Pinpoint the cell where the given text exists, returning its [X, Y] midpoint coordinate. 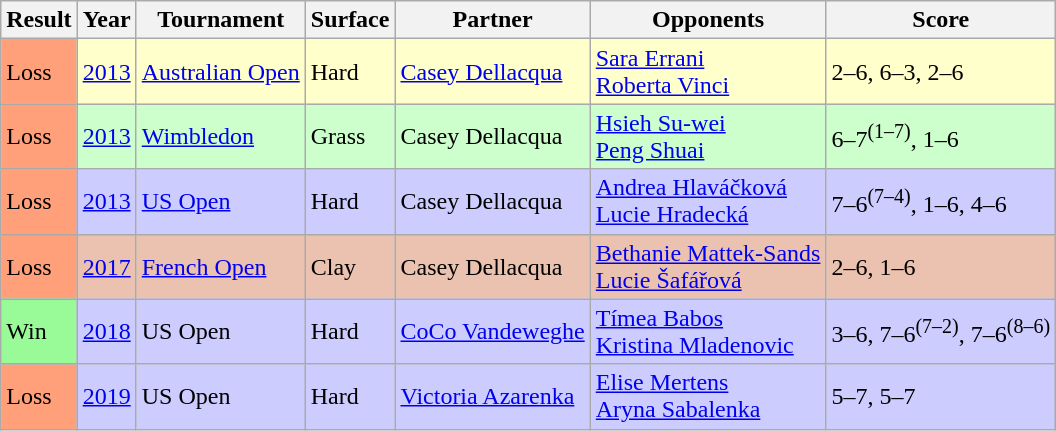
Clay [350, 266]
Elise Mertens Aryna Sabalenka [708, 396]
2–6, 6–3, 2–6 [941, 72]
Partner [492, 20]
2019 [106, 396]
Year [106, 20]
Grass [350, 136]
Australian Open [220, 72]
Victoria Azarenka [492, 396]
Hsieh Su-wei Peng Shuai [708, 136]
Surface [350, 20]
3–6, 7–6(7–2), 7–6(8–6) [941, 332]
Bethanie Mattek-Sands Lucie Šafářová [708, 266]
2018 [106, 332]
Sara Errani Roberta Vinci [708, 72]
French Open [220, 266]
Opponents [708, 20]
6–7(1–7), 1–6 [941, 136]
5–7, 5–7 [941, 396]
Tímea Babos Kristina Mladenovic [708, 332]
Tournament [220, 20]
Result [39, 20]
Win [39, 332]
Andrea Hlaváčková Lucie Hradecká [708, 202]
Score [941, 20]
7–6(7–4), 1–6, 4–6 [941, 202]
CoCo Vandeweghe [492, 332]
2–6, 1–6 [941, 266]
2017 [106, 266]
Wimbledon [220, 136]
